Identify which cell holds the provided text, then report its [x, y] central coordinate. 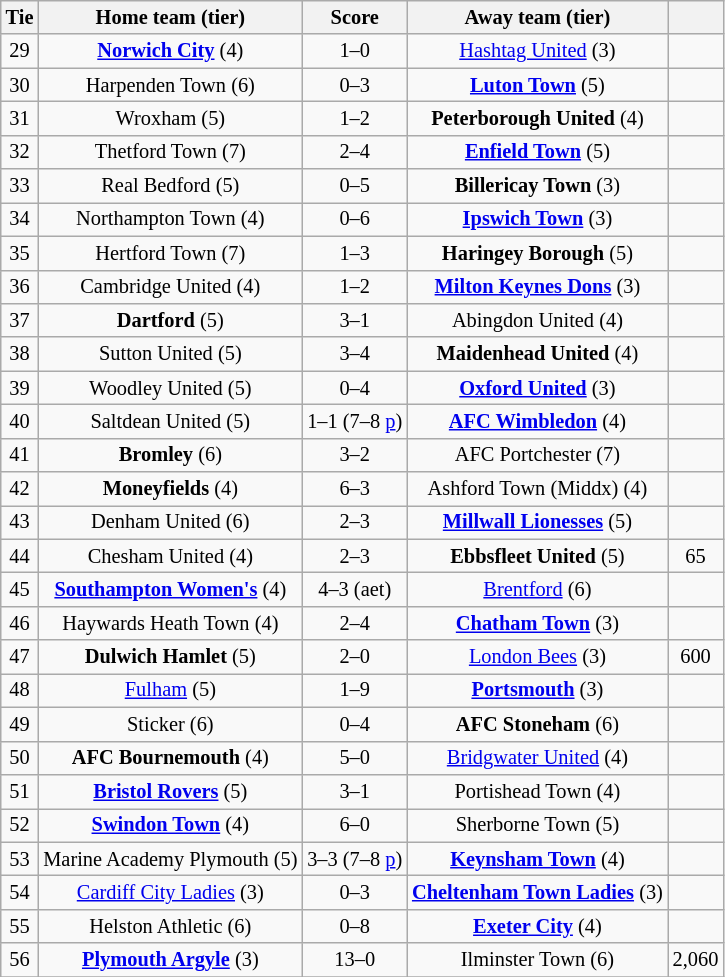
30 [20, 85]
Oxford United (3) [538, 388]
Portsmouth (3) [538, 690]
Home team (tier) [170, 17]
46 [20, 623]
Bristol Rovers (5) [170, 791]
Sticker (6) [170, 724]
37 [20, 320]
AFC Stoneham (6) [538, 724]
Tie [20, 17]
36 [20, 287]
52 [20, 825]
Cambridge United (4) [170, 287]
Haywards Heath Town (4) [170, 623]
Thetford Town (7) [170, 152]
Milton Keynes Dons (3) [538, 287]
Peterborough United (4) [538, 118]
Keynsham Town (4) [538, 859]
Woodley United (5) [170, 388]
47 [20, 657]
Hertford Town (7) [170, 253]
Exeter City (4) [538, 926]
Bridgwater United (4) [538, 758]
Maidenhead United (4) [538, 354]
Ipswich Town (3) [538, 219]
Luton Town (5) [538, 85]
45 [20, 589]
Fulham (5) [170, 690]
35 [20, 253]
44 [20, 556]
AFC Wimbledon (4) [538, 421]
Ashford Town (Middx) (4) [538, 489]
Bromley (6) [170, 455]
London Bees (3) [538, 657]
Northampton Town (4) [170, 219]
Chesham United (4) [170, 556]
Sherborne Town (5) [538, 825]
1–1 (7–8 p) [354, 421]
0–6 [354, 219]
Real Bedford (5) [170, 186]
Portishead Town (4) [538, 791]
Cheltenham Town Ladies (3) [538, 892]
3–3 (7–8 p) [354, 859]
32 [20, 152]
Abingdon United (4) [538, 320]
40 [20, 421]
2,060 [696, 960]
AFC Bournemouth (4) [170, 758]
6–3 [354, 489]
43 [20, 522]
53 [20, 859]
5–0 [354, 758]
48 [20, 690]
1–9 [354, 690]
49 [20, 724]
Denham United (6) [170, 522]
AFC Portchester (7) [538, 455]
Dartford (5) [170, 320]
55 [20, 926]
2–0 [354, 657]
Sutton United (5) [170, 354]
Haringey Borough (5) [538, 253]
6–0 [354, 825]
54 [20, 892]
42 [20, 489]
Ebbsfleet United (5) [538, 556]
51 [20, 791]
34 [20, 219]
3–2 [354, 455]
Swindon Town (4) [170, 825]
50 [20, 758]
Dulwich Hamlet (5) [170, 657]
Harpenden Town (6) [170, 85]
Saltdean United (5) [170, 421]
1–3 [354, 253]
Plymouth Argyle (3) [170, 960]
0–8 [354, 926]
56 [20, 960]
Millwall Lionesses (5) [538, 522]
65 [696, 556]
29 [20, 51]
Cardiff City Ladies (3) [170, 892]
41 [20, 455]
4–3 (aet) [354, 589]
Ilminster Town (6) [538, 960]
Wroxham (5) [170, 118]
Moneyfields (4) [170, 489]
13–0 [354, 960]
Helston Athletic (6) [170, 926]
31 [20, 118]
Brentford (6) [538, 589]
Hashtag United (3) [538, 51]
3–4 [354, 354]
39 [20, 388]
Marine Academy Plymouth (5) [170, 859]
38 [20, 354]
Chatham Town (3) [538, 623]
0–5 [354, 186]
Norwich City (4) [170, 51]
Away team (tier) [538, 17]
Score [354, 17]
1–0 [354, 51]
Enfield Town (5) [538, 152]
Billericay Town (3) [538, 186]
33 [20, 186]
600 [696, 657]
Southampton Women's (4) [170, 589]
